Search for the cell housing the specified text and yield its (X, Y) center coordinate. 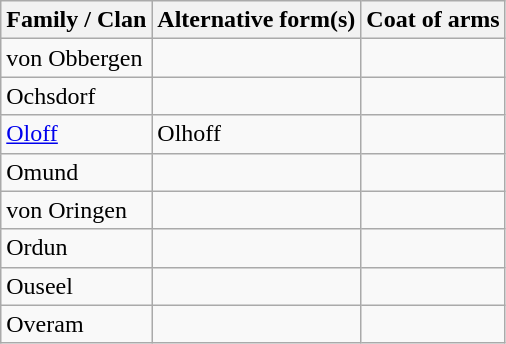
Ochsdorf (76, 96)
Overam (76, 324)
Olhoff (256, 134)
Omund (76, 172)
Alternative form(s) (256, 20)
Ordun (76, 248)
von Obbergen (76, 58)
Coat of arms (433, 20)
von Oringen (76, 210)
Ouseel (76, 286)
Family / Clan (76, 20)
Oloff (76, 134)
